Provide the [X, Y] coordinate of the cell's center where the given text is located.  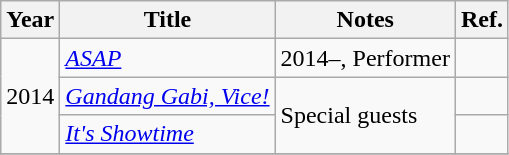
Year [30, 20]
2014–, Performer [365, 58]
Notes [365, 20]
Title [168, 20]
Ref. [482, 20]
It's Showtime [168, 134]
2014 [30, 96]
ASAP [168, 58]
Gandang Gabi, Vice! [168, 96]
Special guests [365, 115]
